Return the [x, y] coordinate for the center point of the cell that contains the specified text.  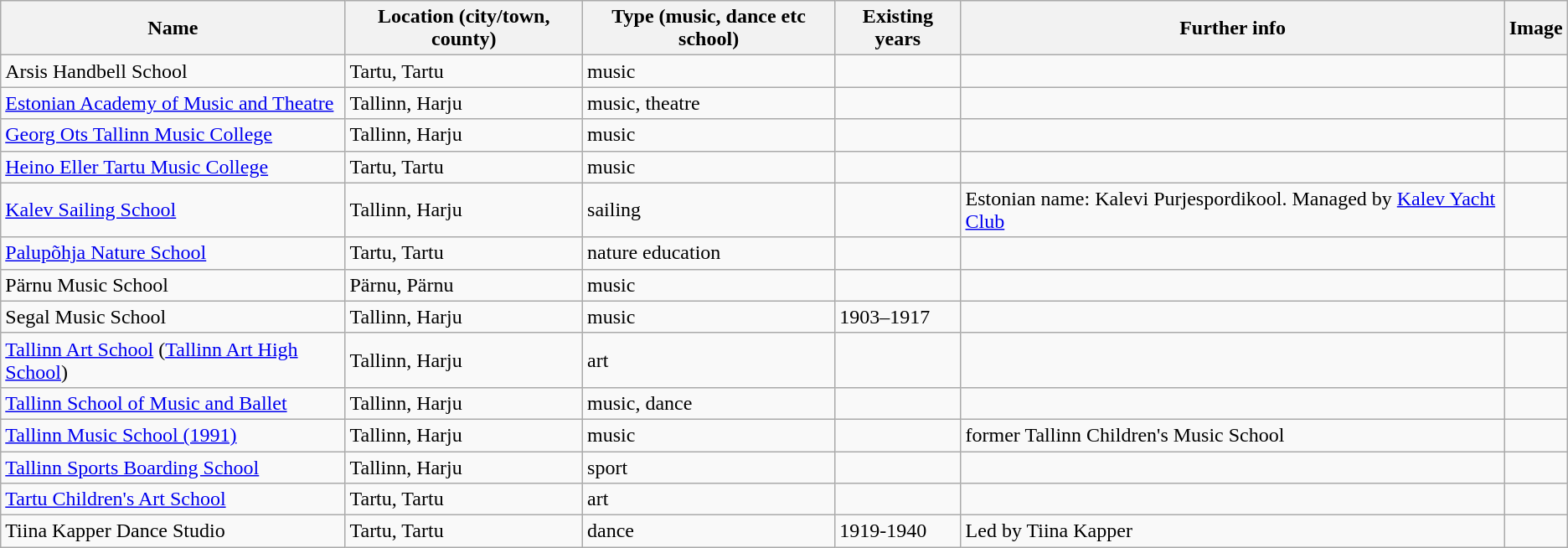
Pärnu, Pärnu [464, 285]
Tiina Kapper Dance Studio [173, 531]
music, dance [709, 403]
Type (music, dance etc school) [709, 28]
nature education [709, 253]
Existing years [898, 28]
Estonian name: Kalevi Purjespordikool. Managed by Kalev Yacht Club [1233, 209]
Arsis Handbell School [173, 71]
Tallinn Sports Boarding School [173, 467]
Tallinn Music School (1991) [173, 435]
Image [1536, 28]
Georg Ots Tallinn Music College [173, 135]
dance [709, 531]
Led by Tiina Kapper [1233, 531]
Estonian Academy of Music and Theatre [173, 103]
Pärnu Music School [173, 285]
1919-1940 [898, 531]
Kalev Sailing School [173, 209]
Tallinn School of Music and Ballet [173, 403]
Location (city/town, county) [464, 28]
music, theatre [709, 103]
1903–1917 [898, 317]
Further info [1233, 28]
Tartu Children's Art School [173, 499]
Tallinn Art School (Tallinn Art High School) [173, 360]
Heino Eller Tartu Music College [173, 167]
Palupõhja Nature School [173, 253]
Name [173, 28]
Segal Music School [173, 317]
sport [709, 467]
former Tallinn Children's Music School [1233, 435]
sailing [709, 209]
